Provide the [X, Y] coordinate of the cell's center where the given text is located.  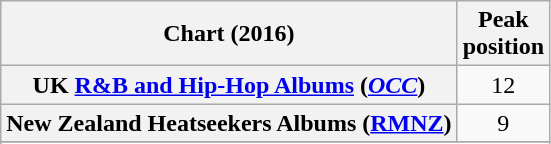
New Zealand Heatseekers Albums (RMNZ) [229, 123]
Peak position [503, 34]
UK R&B and Hip-Hop Albums (OCC) [229, 85]
9 [503, 123]
12 [503, 85]
Chart (2016) [229, 34]
